Return [x, y] of the center of cell containing provided text 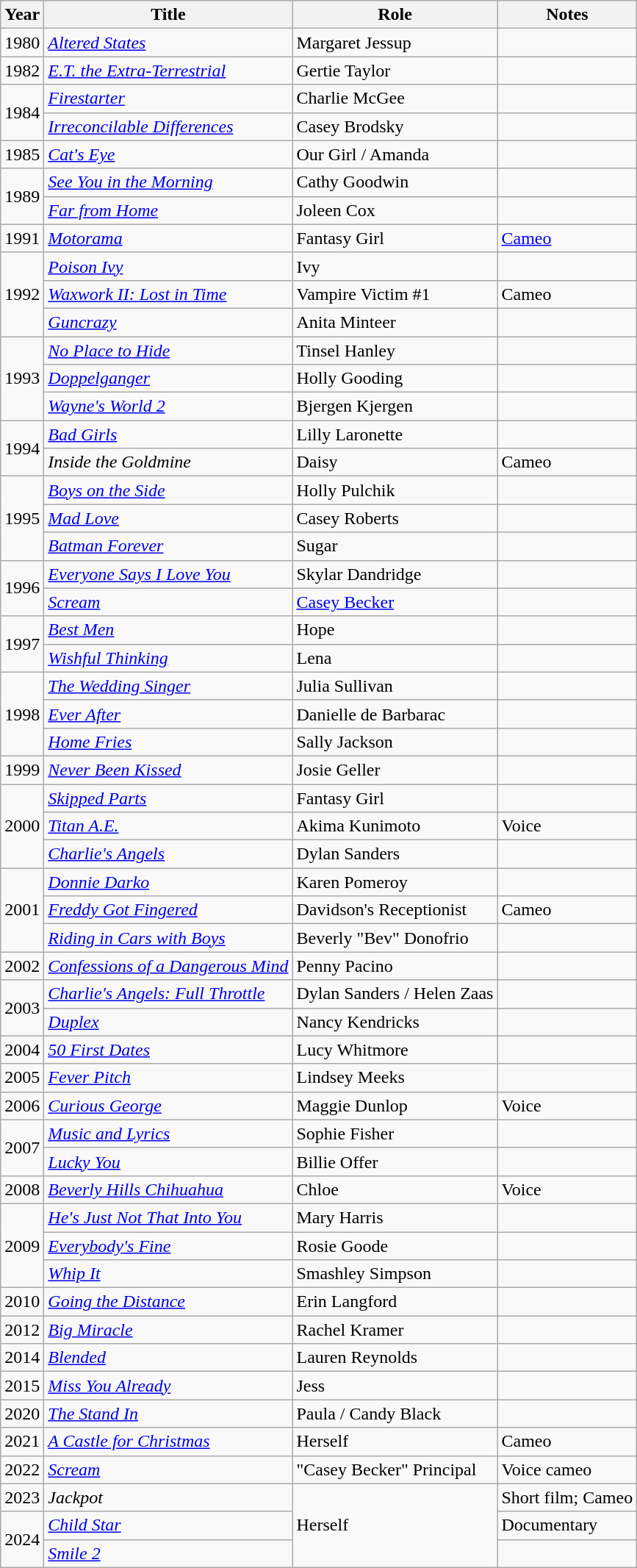
Confessions of a Dangerous Mind [168, 966]
Riding in Cars with Boys [168, 938]
Bjergen Kjergen [395, 407]
Paula / Candy Black [395, 1414]
Documentary [567, 1525]
Charlie McGee [395, 99]
Duplex [168, 1022]
2007 [22, 1148]
Chloe [395, 1189]
2022 [22, 1469]
Motorama [168, 238]
Music and Lyrics [168, 1134]
2004 [22, 1050]
Hope [395, 630]
Beverly Hills Chihuahua [168, 1189]
Sally Jackson [395, 742]
Davidson's Receptionist [395, 910]
Holly Gooding [395, 379]
Never Been Kissed [168, 770]
Sophie Fisher [395, 1134]
1999 [22, 770]
2006 [22, 1106]
Ever After [168, 714]
The Wedding Singer [168, 686]
Joleen Cox [395, 210]
Vampire Victim #1 [395, 294]
Wayne's World 2 [168, 407]
Akima Kunimoto [395, 826]
Lucy Whitmore [395, 1050]
Tinsel Hanley [395, 351]
Smile 2 [168, 1553]
Inside the Goldmine [168, 462]
Karen Pomeroy [395, 882]
Donnie Darko [168, 882]
Lena [395, 658]
2008 [22, 1189]
2001 [22, 910]
Role [395, 15]
Penny Pacino [395, 966]
1992 [22, 294]
2014 [22, 1358]
Best Men [168, 630]
Curious George [168, 1106]
2012 [22, 1330]
2009 [22, 1245]
Batman Forever [168, 546]
See You in the Morning [168, 182]
Titan A.E. [168, 826]
Mad Love [168, 518]
Boys on the Side [168, 490]
1985 [22, 154]
Nancy Kendricks [395, 1022]
Doppelganger [168, 379]
1980 [22, 43]
Josie Geller [395, 770]
Skipped Parts [168, 798]
50 First Dates [168, 1050]
Holly Pulchik [395, 490]
Poison Ivy [168, 266]
Lauren Reynolds [395, 1358]
Jess [395, 1386]
1995 [22, 518]
Danielle de Barbarac [395, 714]
Charlie's Angels [168, 854]
Gertie Taylor [395, 71]
Margaret Jessup [395, 43]
Wishful Thinking [168, 658]
2002 [22, 966]
Julia Sullivan [395, 686]
"Casey Becker" Principal [395, 1469]
2010 [22, 1302]
Lilly Laronette [395, 434]
Lucky You [168, 1161]
Waxwork II: Lost in Time [168, 294]
1993 [22, 379]
Fever Pitch [168, 1078]
Dylan Sanders [395, 854]
A Castle for Christmas [168, 1442]
Daisy [395, 462]
Jackpot [168, 1497]
Erin Langford [395, 1302]
1982 [22, 71]
Smashley Simpson [395, 1274]
Firestarter [168, 99]
Cathy Goodwin [395, 182]
Charlie's Angels: Full Throttle [168, 994]
Title [168, 15]
Blended [168, 1358]
1991 [22, 238]
Bad Girls [168, 434]
2024 [22, 1539]
No Place to Hide [168, 351]
Notes [567, 15]
Irreconcilable Differences [168, 126]
Anita Minteer [395, 322]
Billie Offer [395, 1161]
Skylar Dandridge [395, 574]
Our Girl / Amanda [395, 154]
1989 [22, 196]
Whip It [168, 1274]
Sugar [395, 546]
He's Just Not That Into You [168, 1217]
2021 [22, 1442]
1984 [22, 112]
Ivy [395, 266]
2003 [22, 1008]
Voice cameo [567, 1469]
2015 [22, 1386]
Casey Brodsky [395, 126]
2000 [22, 826]
Miss You Already [168, 1386]
2023 [22, 1497]
Lindsey Meeks [395, 1078]
2005 [22, 1078]
Short film; Cameo [567, 1497]
Freddy Got Fingered [168, 910]
2020 [22, 1414]
Beverly "Bev" Donofrio [395, 938]
Maggie Dunlop [395, 1106]
1998 [22, 714]
Child Star [168, 1525]
Going the Distance [168, 1302]
Everybody's Fine [168, 1246]
Far from Home [168, 210]
Altered States [168, 43]
Rachel Kramer [395, 1330]
Dylan Sanders / Helen Zaas [395, 994]
1996 [22, 588]
Year [22, 15]
Casey Roberts [395, 518]
1994 [22, 448]
Cat's Eye [168, 154]
The Stand In [168, 1414]
Everyone Says I Love You [168, 574]
Rosie Goode [395, 1246]
Casey Becker [395, 602]
Mary Harris [395, 1217]
Big Miracle [168, 1330]
Guncrazy [168, 322]
1997 [22, 644]
Home Fries [168, 742]
E.T. the Extra-Terrestrial [168, 71]
